Locate the cell with the specified text and output its (X, Y) center coordinate. 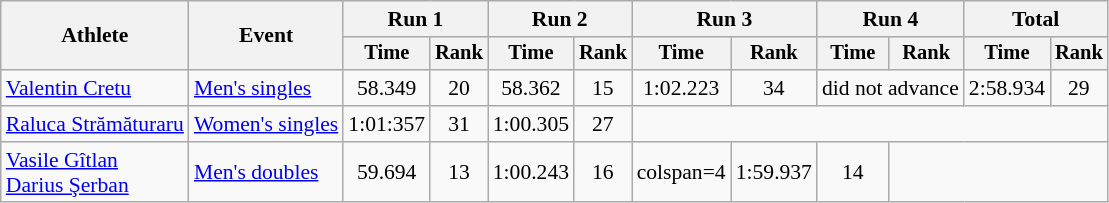
Men's doubles (266, 172)
colspan=4 (682, 172)
Event (266, 36)
1:59.937 (774, 172)
34 (774, 88)
1:00.243 (531, 172)
29 (1079, 88)
31 (459, 124)
Total (1036, 19)
Men's singles (266, 88)
Run 4 (890, 19)
15 (603, 88)
1:01:357 (386, 124)
Athlete (95, 36)
2:58.934 (1007, 88)
Run 1 (415, 19)
Women's singles (266, 124)
58.362 (531, 88)
16 (603, 172)
Raluca Strămăturaru (95, 124)
14 (853, 172)
Run 2 (560, 19)
59.694 (386, 172)
20 (459, 88)
Vasile GîtlanDarius Şerban (95, 172)
Valentin Cretu (95, 88)
27 (603, 124)
Run 3 (724, 19)
1:02.223 (682, 88)
13 (459, 172)
did not advance (890, 88)
1:00.305 (531, 124)
58.349 (386, 88)
